Search for the cell housing the specified text and yield its [X, Y] center coordinate. 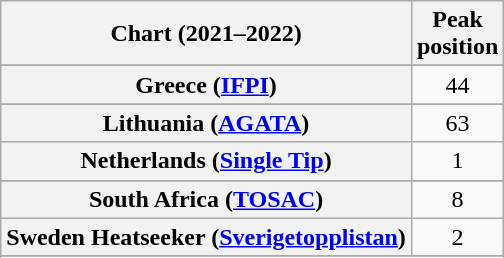
63 [457, 123]
Chart (2021–2022) [206, 34]
Sweden Heatseeker (Sverigetopplistan) [206, 237]
South Africa (TOSAC) [206, 199]
Peakposition [457, 34]
44 [457, 85]
Lithuania (AGATA) [206, 123]
Greece (IFPI) [206, 85]
8 [457, 199]
Netherlands (Single Tip) [206, 161]
2 [457, 237]
1 [457, 161]
